Detect which cell encompasses the target text, then output its (X, Y) center coordinate. 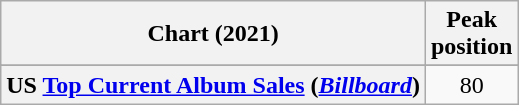
Chart (2021) (214, 34)
US Top Current Album Sales (Billboard) (214, 85)
Peakposition (471, 34)
80 (471, 85)
